Extract the [X, Y] coordinate from the center of the cell holding the provided text.  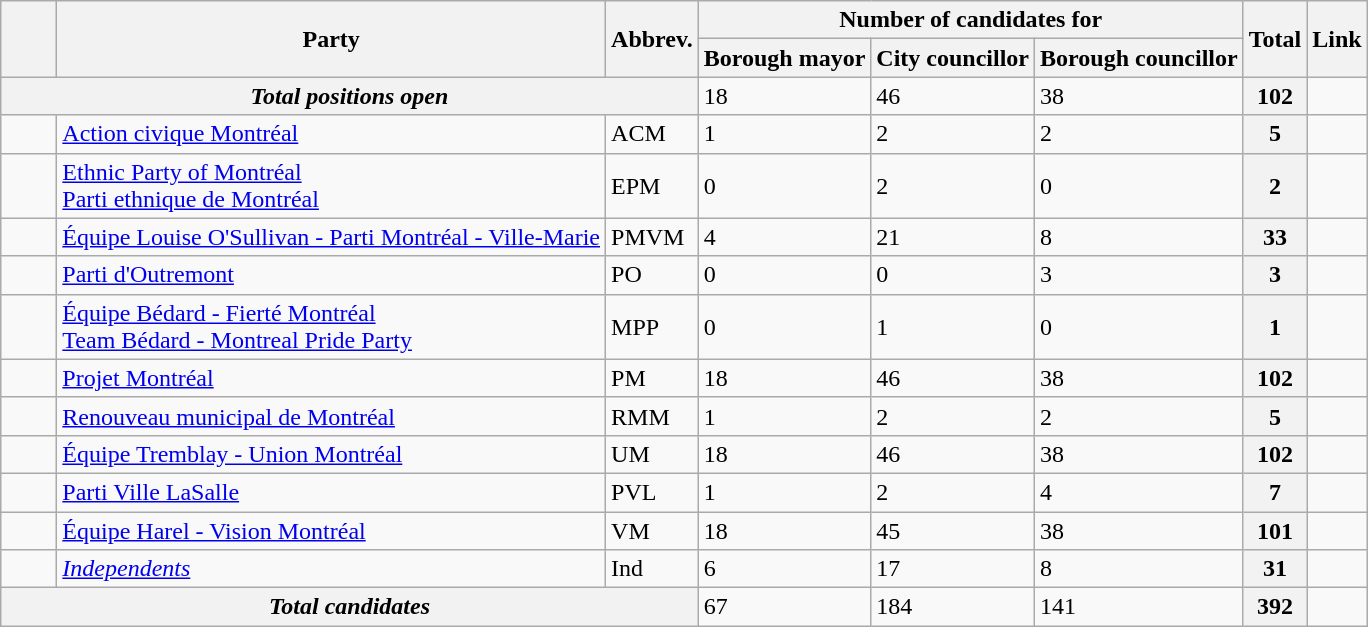
Total candidates [350, 607]
Party [332, 39]
Borough councillor [1140, 58]
PM [652, 378]
Parti Ville LaSalle [332, 492]
PVL [652, 492]
MPP [652, 326]
Total [1275, 39]
Number of candidates for [970, 20]
PMVM [652, 237]
Abbrev. [652, 39]
21 [953, 237]
Équipe Bédard - Fierté MontréalTeam Bédard - Montreal Pride Party [332, 326]
RMM [652, 416]
Link [1337, 39]
Équipe Harel - Vision Montréal [332, 531]
Renouveau municipal de Montréal [332, 416]
Borough mayor [784, 58]
141 [1140, 607]
Total positions open [350, 96]
VM [652, 531]
Équipe Louise O'Sullivan - Parti Montréal - Ville-Marie [332, 237]
PO [652, 275]
City councillor [953, 58]
EPM [652, 186]
UM [652, 454]
Projet Montréal [332, 378]
392 [1275, 607]
45 [953, 531]
Independents [332, 569]
7 [1275, 492]
Ethnic Party of MontréalParti ethnique de Montréal [332, 186]
101 [1275, 531]
Équipe Tremblay - Union Montréal [332, 454]
Ind [652, 569]
184 [953, 607]
6 [784, 569]
67 [784, 607]
ACM [652, 134]
Parti d'Outremont [332, 275]
Action civique Montréal [332, 134]
17 [953, 569]
31 [1275, 569]
33 [1275, 237]
